Extract the [x, y] coordinate from the center of the cell holding the provided text.  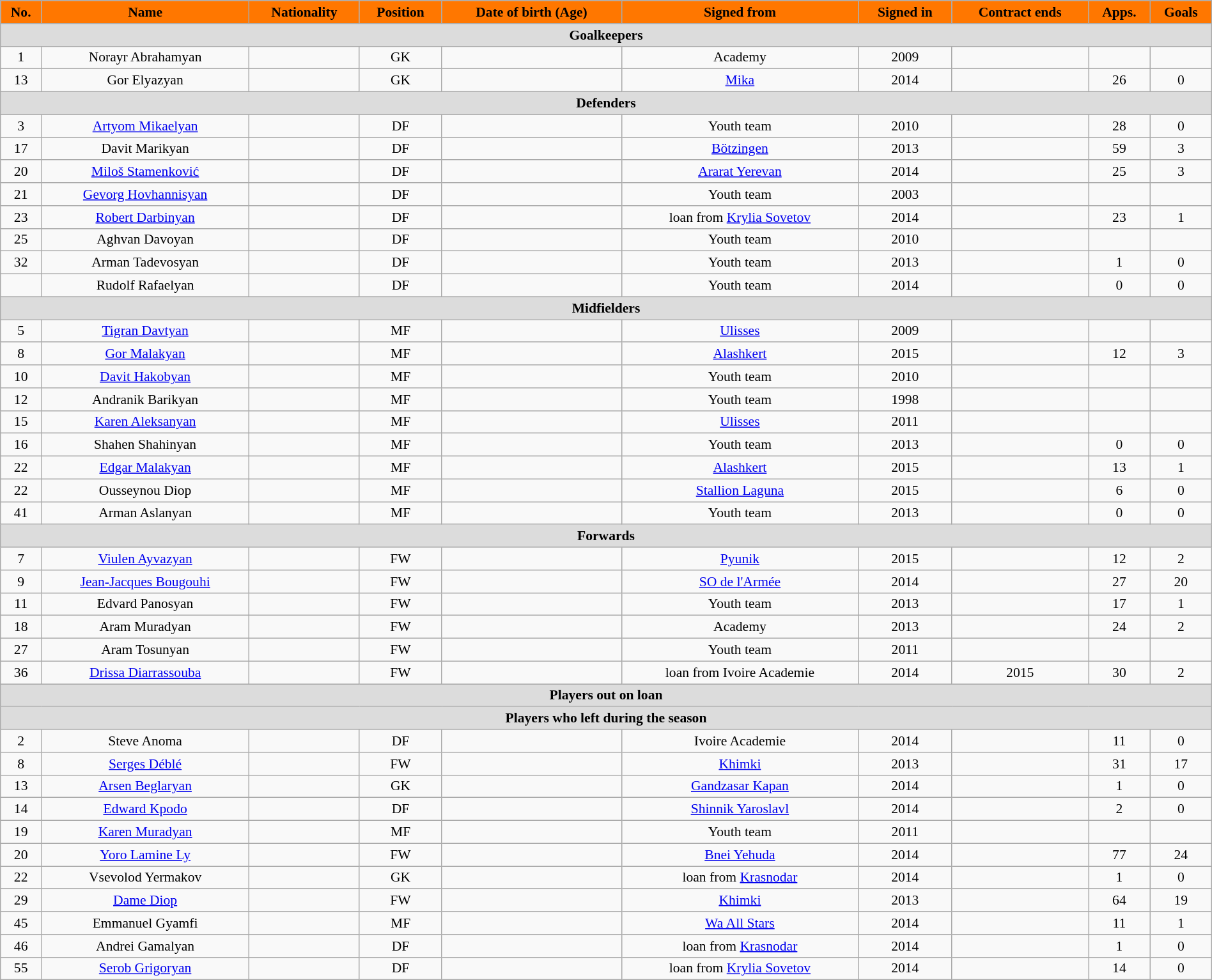
Date of birth (Age) [532, 12]
36 [21, 673]
45 [21, 923]
2003 [905, 194]
Aram Tosunyan [146, 650]
55 [21, 968]
18 [21, 627]
Signed in [905, 12]
1998 [905, 400]
Aghvan Davoyan [146, 240]
Emmanuel Gyamfi [146, 923]
Andranik Barikyan [146, 400]
Arsen Beglaryan [146, 786]
Pyunik [740, 559]
Drissa Diarrassouba [146, 673]
Bnei Yehuda [740, 855]
Apps. [1120, 12]
16 [21, 445]
Norayr Abrahamyan [146, 58]
Steve Anoma [146, 741]
Rudolf Rafaelyan [146, 286]
5 [21, 331]
Yoro Lamine Ly [146, 855]
Edgar Malakyan [146, 468]
77 [1120, 855]
Wa All Stars [740, 923]
Ivoire Academie [740, 741]
9 [21, 582]
Andrei Gamalyan [146, 946]
Shahen Shahinyan [146, 445]
loan from Ivoire Academie [740, 673]
SO de l'Armée [740, 582]
Contract ends [1020, 12]
Miloš Stamenković [146, 172]
10 [21, 377]
Davit Marikyan [146, 149]
Shinnik Yaroslavl [740, 809]
Forwards [606, 536]
41 [21, 513]
Jean-Jacques Bougouhi [146, 582]
21 [21, 194]
Stallion Laguna [740, 490]
64 [1120, 901]
Karen Aleksanyan [146, 422]
Gevorg Hovhannisyan [146, 194]
28 [1120, 126]
Gor Elyazyan [146, 81]
59 [1120, 149]
Signed from [740, 12]
Viulen Ayvazyan [146, 559]
26 [1120, 81]
Goalkeepers [606, 35]
Bötzingen [740, 149]
Players who left during the season [606, 719]
Ararat Yerevan [740, 172]
32 [21, 263]
Davit Hakobyan [146, 377]
6 [1120, 490]
Midfielders [606, 308]
Aram Muradyan [146, 627]
Gandzasar Kapan [740, 786]
46 [21, 946]
Karen Muradyan [146, 832]
Position [400, 12]
Name [146, 12]
Robert Darbinyan [146, 217]
Serges Déblé [146, 764]
Defenders [606, 104]
15 [21, 422]
Tigran Davtyan [146, 331]
7 [21, 559]
Players out on loan [606, 696]
Arman Aslanyan [146, 513]
Ousseynou Diop [146, 490]
29 [21, 901]
30 [1120, 673]
Dame Diop [146, 901]
Arman Tadevosyan [146, 263]
Gor Malakyan [146, 354]
No. [21, 12]
Goals [1181, 12]
Edvard Panosyan [146, 604]
Mika [740, 81]
Nationality [304, 12]
Vsevolod Yermakov [146, 878]
Edward Kpodo [146, 809]
31 [1120, 764]
Artyom Mikaelyan [146, 126]
Serob Grigoryan [146, 968]
